Find where the given text appears and provide that cell's center as (X, Y) coordinate. 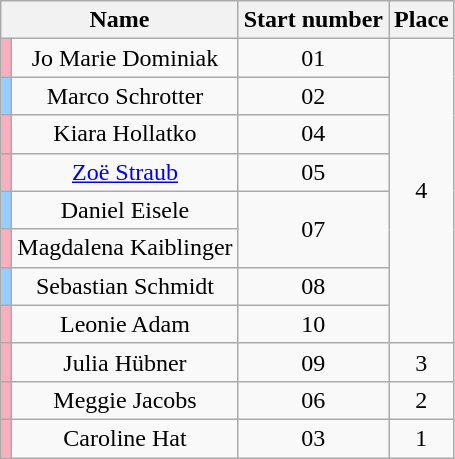
Zoë Straub (125, 172)
06 (313, 400)
Leonie Adam (125, 324)
Daniel Eisele (125, 210)
09 (313, 362)
04 (313, 134)
3 (422, 362)
Start number (313, 20)
Julia Hübner (125, 362)
Name (120, 20)
Kiara Hollatko (125, 134)
10 (313, 324)
03 (313, 438)
Marco Schrotter (125, 96)
1 (422, 438)
05 (313, 172)
Sebastian Schmidt (125, 286)
4 (422, 191)
01 (313, 58)
Meggie Jacobs (125, 400)
08 (313, 286)
Place (422, 20)
Jo Marie Dominiak (125, 58)
07 (313, 229)
2 (422, 400)
02 (313, 96)
Caroline Hat (125, 438)
Magdalena Kaiblinger (125, 248)
